For the text-containing cell, return its midpoint in (x, y) coordinate format. 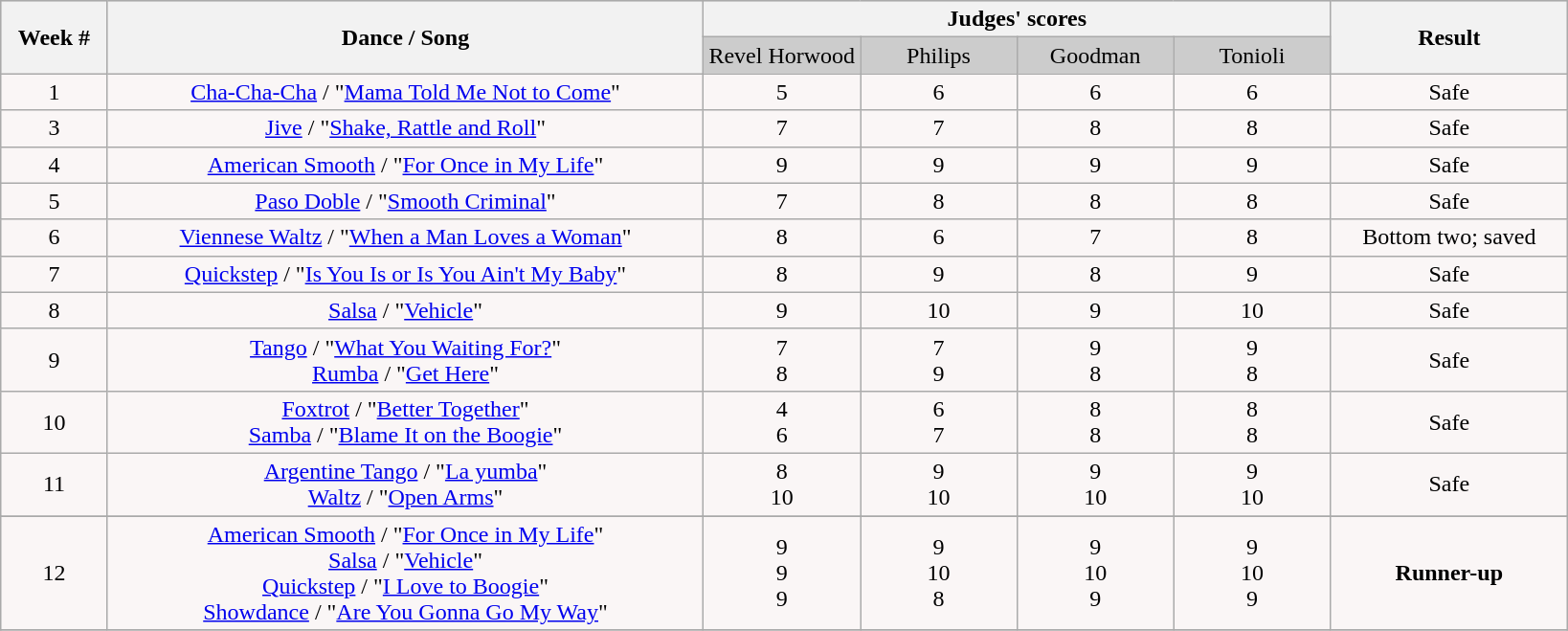
Salsa / "Vehicle" (406, 310)
4 (54, 165)
46 (782, 421)
Foxtrot / "Better Together"Samba / "Blame It on the Boogie" (406, 421)
American Smooth / "For Once in My Life" (406, 165)
79 (939, 360)
78 (782, 360)
Tonioli (1252, 56)
Goodman (1095, 56)
Quickstep / "Is You Is or Is You Ain't My Baby" (406, 274)
Judges' scores (1017, 19)
Viennese Waltz / "When a Man Loves a Woman" (406, 237)
Tango / "What You Waiting For?"Rumba / "Get Here" (406, 360)
Philips (939, 56)
999 (782, 573)
Result (1449, 37)
Jive / "Shake, Rattle and Roll" (406, 128)
Revel Horwood (782, 56)
Cha-Cha-Cha / "Mama Told Me Not to Come" (406, 92)
11 (54, 485)
Week # (54, 37)
67 (939, 421)
12 (54, 573)
810 (782, 485)
Dance / Song (406, 37)
Runner-up (1449, 573)
Paso Doble / "Smooth Criminal" (406, 201)
3 (54, 128)
American Smooth / "For Once in My Life"Salsa / "Vehicle"Quickstep / "I Love to Boogie"Showdance / "Are You Gonna Go My Way" (406, 573)
Bottom two; saved (1449, 237)
1 (54, 92)
Argentine Tango / "La yumba"Waltz / "Open Arms" (406, 485)
9108 (939, 573)
